Search for the cell housing the specified text and yield its (x, y) center coordinate. 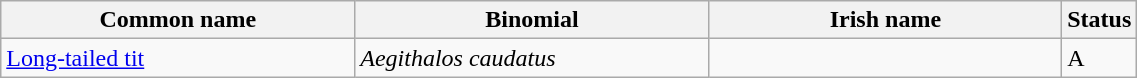
A (1100, 58)
Irish name (886, 20)
Long-tailed tit (178, 58)
Status (1100, 20)
Binomial (532, 20)
Common name (178, 20)
Aegithalos caudatus (532, 58)
